Output the [x, y] coordinate of the center of the cell containing the given text.  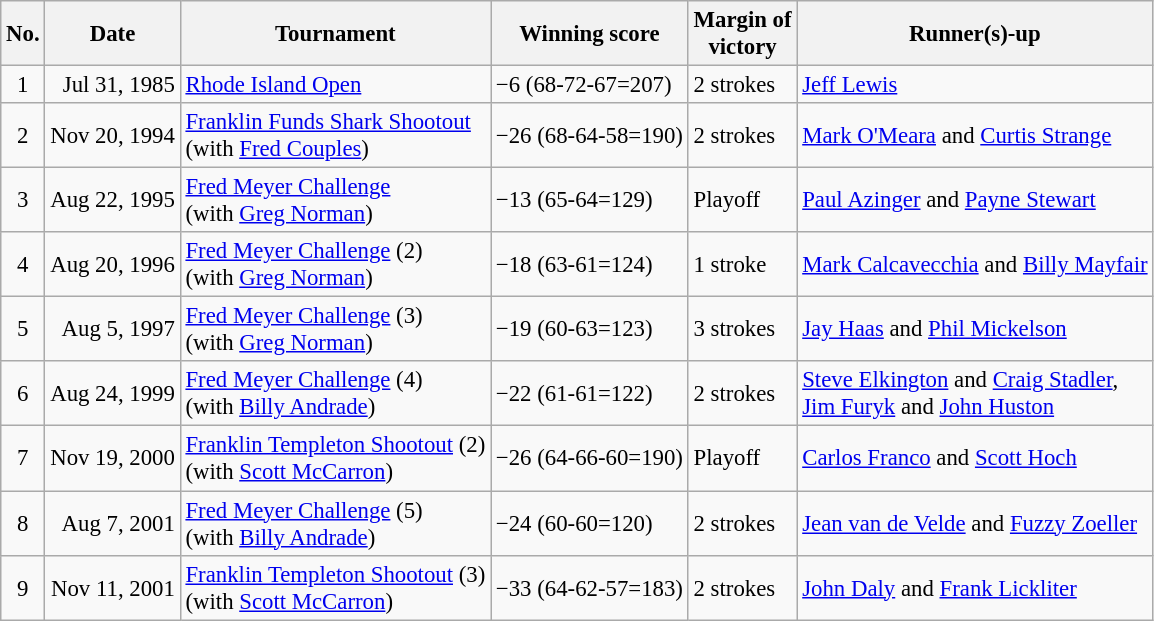
4 [23, 264]
John Daly and Frank Lickliter [975, 588]
Nov 19, 2000 [112, 458]
Winning score [590, 34]
Fred Meyer Challenge (3)(with Greg Norman) [335, 330]
Jean van de Velde and Fuzzy Zoeller [975, 524]
9 [23, 588]
Aug 7, 2001 [112, 524]
Aug 20, 1996 [112, 264]
2 [23, 136]
Nov 20, 1994 [112, 136]
Mark O'Meara and Curtis Strange [975, 136]
Aug 5, 1997 [112, 330]
−24 (60-60=120) [590, 524]
Franklin Funds Shark Shootout(with Fred Couples) [335, 136]
Tournament [335, 34]
Fred Meyer Challenge (5)(with Billy Andrade) [335, 524]
Jul 31, 1985 [112, 85]
−26 (64-66-60=190) [590, 458]
No. [23, 34]
−18 (63-61=124) [590, 264]
Runner(s)-up [975, 34]
5 [23, 330]
Paul Azinger and Payne Stewart [975, 200]
−6 (68-72-67=207) [590, 85]
Nov 11, 2001 [112, 588]
Margin ofvictory [742, 34]
1 stroke [742, 264]
Steve Elkington and Craig Stadler, Jim Furyk and John Huston [975, 394]
Franklin Templeton Shootout (2)(with Scott McCarron) [335, 458]
−13 (65-64=129) [590, 200]
3 strokes [742, 330]
1 [23, 85]
Carlos Franco and Scott Hoch [975, 458]
Fred Meyer Challenge (2)(with Greg Norman) [335, 264]
Fred Meyer Challenge (4)(with Billy Andrade) [335, 394]
Aug 22, 1995 [112, 200]
−33 (64-62-57=183) [590, 588]
Jay Haas and Phil Mickelson [975, 330]
Mark Calcavecchia and Billy Mayfair [975, 264]
−26 (68-64-58=190) [590, 136]
Franklin Templeton Shootout (3)(with Scott McCarron) [335, 588]
8 [23, 524]
Aug 24, 1999 [112, 394]
6 [23, 394]
Jeff Lewis [975, 85]
−19 (60-63=123) [590, 330]
Fred Meyer Challenge(with Greg Norman) [335, 200]
Date [112, 34]
7 [23, 458]
3 [23, 200]
Rhode Island Open [335, 85]
−22 (61-61=122) [590, 394]
